Search for the cell housing the specified text and yield its [X, Y] center coordinate. 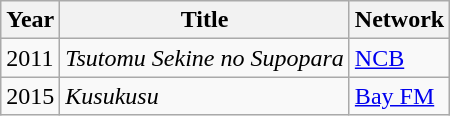
NCB [399, 58]
Tsutomu Sekine no Supopara [205, 58]
Bay FM [399, 96]
2015 [30, 96]
Kusukusu [205, 96]
Title [205, 20]
Network [399, 20]
2011 [30, 58]
Year [30, 20]
